Find where the given text appears and provide that cell's center as [x, y] coordinate. 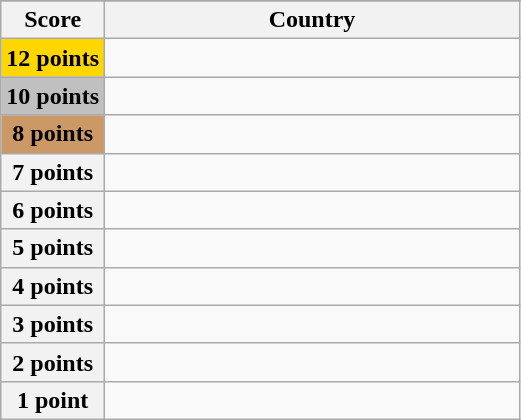
10 points [53, 96]
5 points [53, 248]
4 points [53, 286]
Country [312, 20]
2 points [53, 362]
6 points [53, 210]
12 points [53, 58]
1 point [53, 400]
8 points [53, 134]
Score [53, 20]
7 points [53, 172]
3 points [53, 324]
